Pinpoint the cell where the given text exists, returning its (x, y) midpoint coordinate. 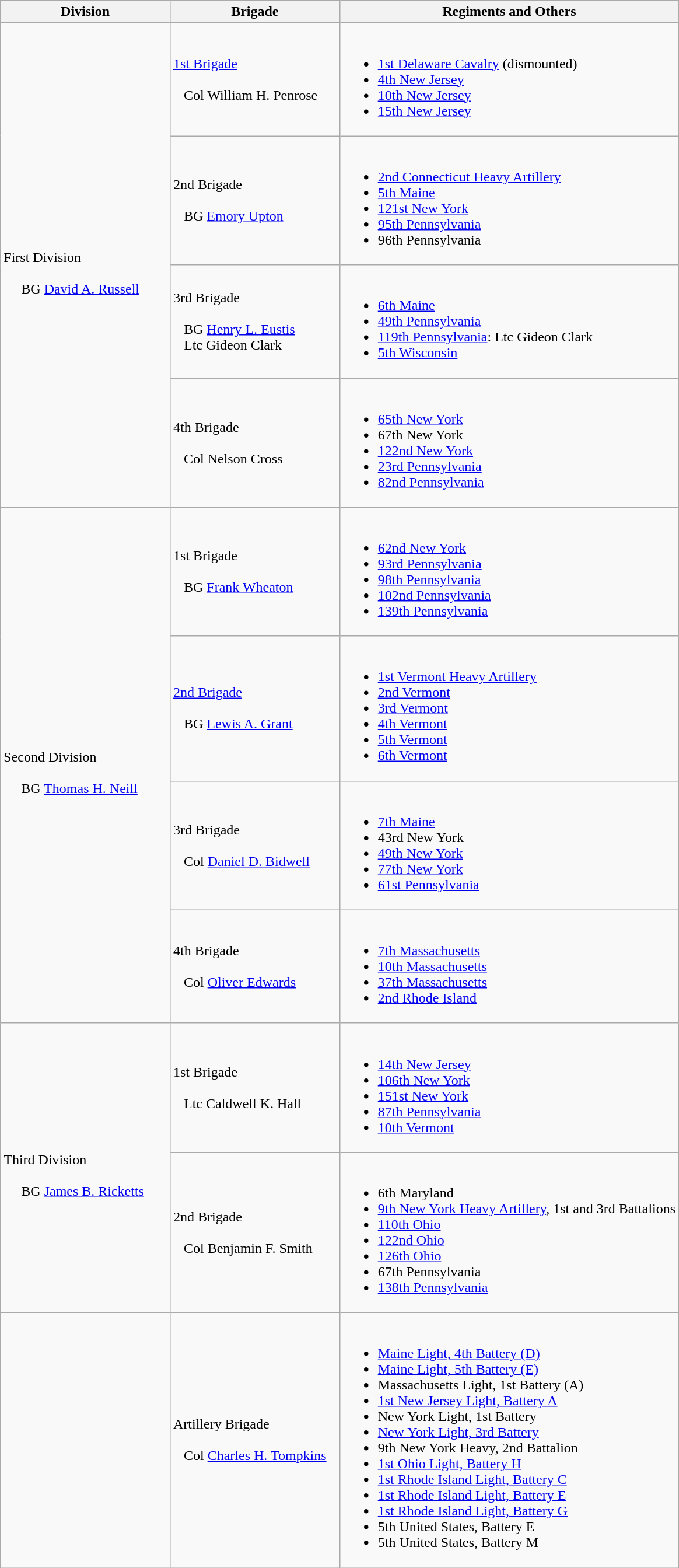
6th Maryland9th New York Heavy Artillery, 1st and 3rd Battalions110th Ohio122nd Ohio126th Ohio67th Pennsylvania138th Pennsylvania (509, 1232)
1st Delaware Cavalry (dismounted)4th New Jersey10th New Jersey15th New Jersey (509, 79)
4th Brigade Col Nelson Cross (254, 442)
Third Division BG James B. Ricketts (85, 1168)
14th New Jersey106th New York151st New York87th Pennsylvania10th Vermont (509, 1088)
2nd Brigade Col Benjamin F. Smith (254, 1232)
7th Massachusetts10th Massachusetts37th Massachusetts2nd Rhode Island (509, 966)
4th Brigade Col Oliver Edwards (254, 966)
65th New York67th New York122nd New York23rd Pennsylvania82nd Pennsylvania (509, 442)
1st Vermont Heavy Artillery2nd Vermont3rd Vermont4th Vermont5th Vermont6th Vermont (509, 708)
3rd Brigade Col Daniel D. Bidwell (254, 845)
6th Maine49th Pennsylvania119th Pennsylvania: Ltc Gideon Clark5th Wisconsin (509, 322)
Second Division BG Thomas H. Neill (85, 765)
1st Brigade Ltc Caldwell K. Hall (254, 1088)
Division (85, 12)
Brigade (254, 12)
62nd New York93rd Pennsylvania98th Pennsylvania102nd Pennsylvania139th Pennsylvania (509, 572)
Artillery Brigade Col Charles H. Tompkins (254, 1440)
3rd Brigade BG Henry L. Eustis Ltc Gideon Clark (254, 322)
7th Maine43rd New York49th New York77th New York61st Pennsylvania (509, 845)
2nd Connecticut Heavy Artillery5th Maine121st New York95th Pennsylvania96th Pennsylvania (509, 201)
1st Brigade Col William H. Penrose (254, 79)
Regiments and Others (509, 12)
First Division BG David A. Russell (85, 265)
1st Brigade BG Frank Wheaton (254, 572)
2nd Brigade BG Emory Upton (254, 201)
2nd Brigade BG Lewis A. Grant (254, 708)
